Return (X, Y) of the center of cell containing provided text 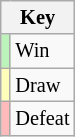
Key (38, 17)
Draw (42, 85)
Defeat (42, 118)
Win (42, 51)
